From the cell containing the given text, extract its center point as (x, y) coordinate. 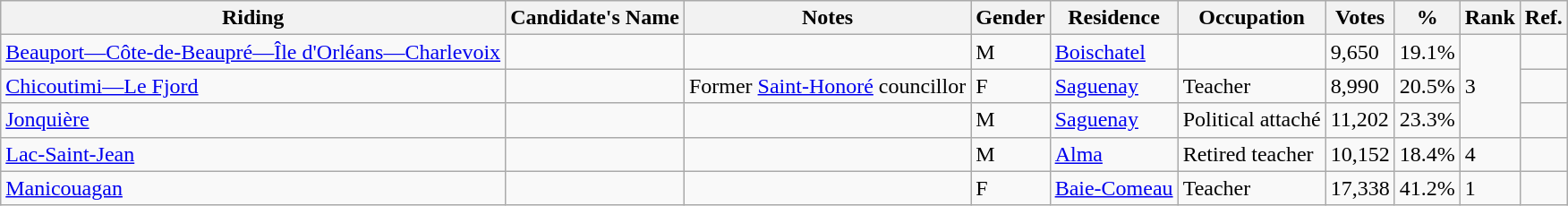
Lac-Saint-Jean (253, 154)
Jonquière (253, 120)
Notes (827, 18)
Former Saint-Honoré councillor (827, 86)
11,202 (1360, 120)
Candidate's Name (595, 18)
Beauport—Côte-de-Beaupré—Île d'Orléans—Charlevoix (253, 52)
Riding (253, 18)
Manicouagan (253, 188)
17,338 (1360, 188)
Political attaché (1251, 120)
18.4% (1427, 154)
Alma (1113, 154)
% (1427, 18)
1 (1489, 188)
Votes (1360, 18)
Boischatel (1113, 52)
Retired teacher (1251, 154)
Baie-Comeau (1113, 188)
Residence (1113, 18)
23.3% (1427, 120)
Gender (1010, 18)
20.5% (1427, 86)
8,990 (1360, 86)
10,152 (1360, 154)
Chicoutimi—Le Fjord (253, 86)
Rank (1489, 18)
19.1% (1427, 52)
Occupation (1251, 18)
4 (1489, 154)
9,650 (1360, 52)
41.2% (1427, 188)
Ref. (1543, 18)
3 (1489, 86)
